Provide the [X, Y] coordinate of the cell's center where the given text is located.  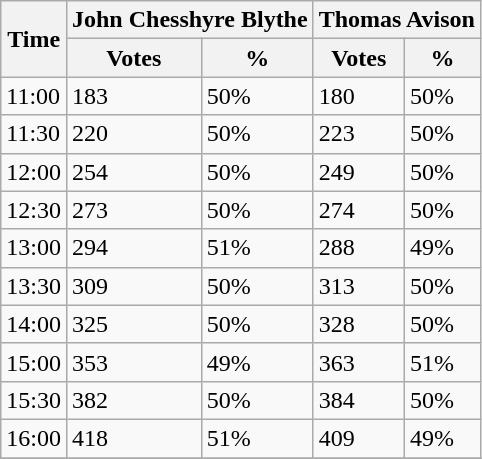
353 [134, 362]
220 [134, 134]
Time [34, 39]
274 [358, 210]
16:00 [34, 438]
223 [358, 134]
325 [134, 324]
180 [358, 96]
254 [134, 172]
11:00 [34, 96]
313 [358, 286]
12:30 [34, 210]
11:30 [34, 134]
363 [358, 362]
249 [358, 172]
418 [134, 438]
13:00 [34, 248]
273 [134, 210]
14:00 [34, 324]
382 [134, 400]
328 [358, 324]
183 [134, 96]
12:00 [34, 172]
294 [134, 248]
384 [358, 400]
309 [134, 286]
Thomas Avison [396, 20]
John Chesshyre Blythe [190, 20]
409 [358, 438]
13:30 [34, 286]
15:00 [34, 362]
288 [358, 248]
15:30 [34, 400]
